Identify which cell holds the provided text, then report its (X, Y) central coordinate. 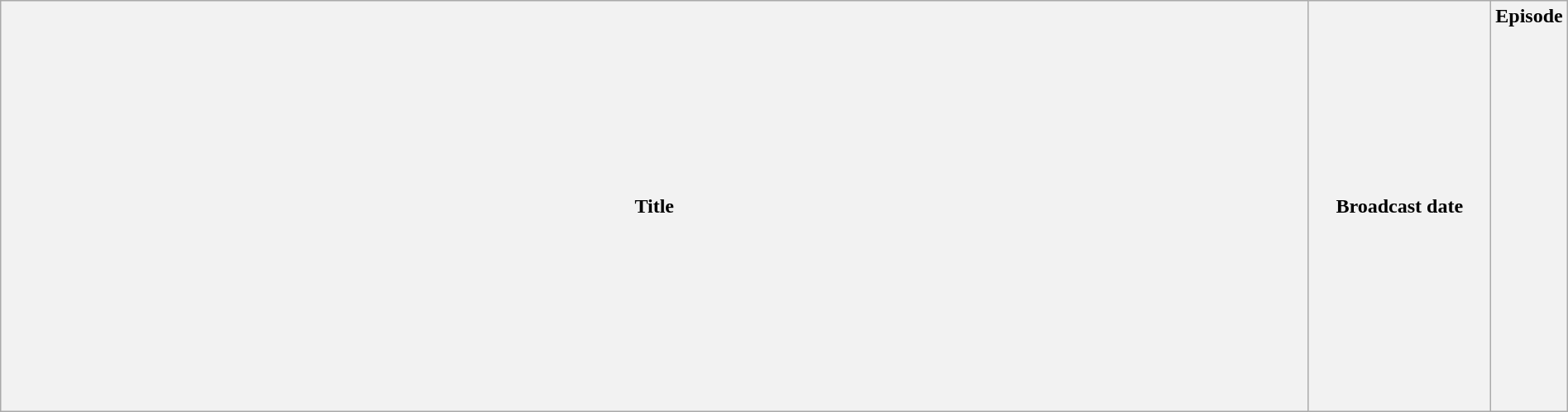
Episode (1529, 207)
Broadcast date (1399, 207)
Title (655, 207)
